Pinpoint the cell where the given text exists, returning its [x, y] midpoint coordinate. 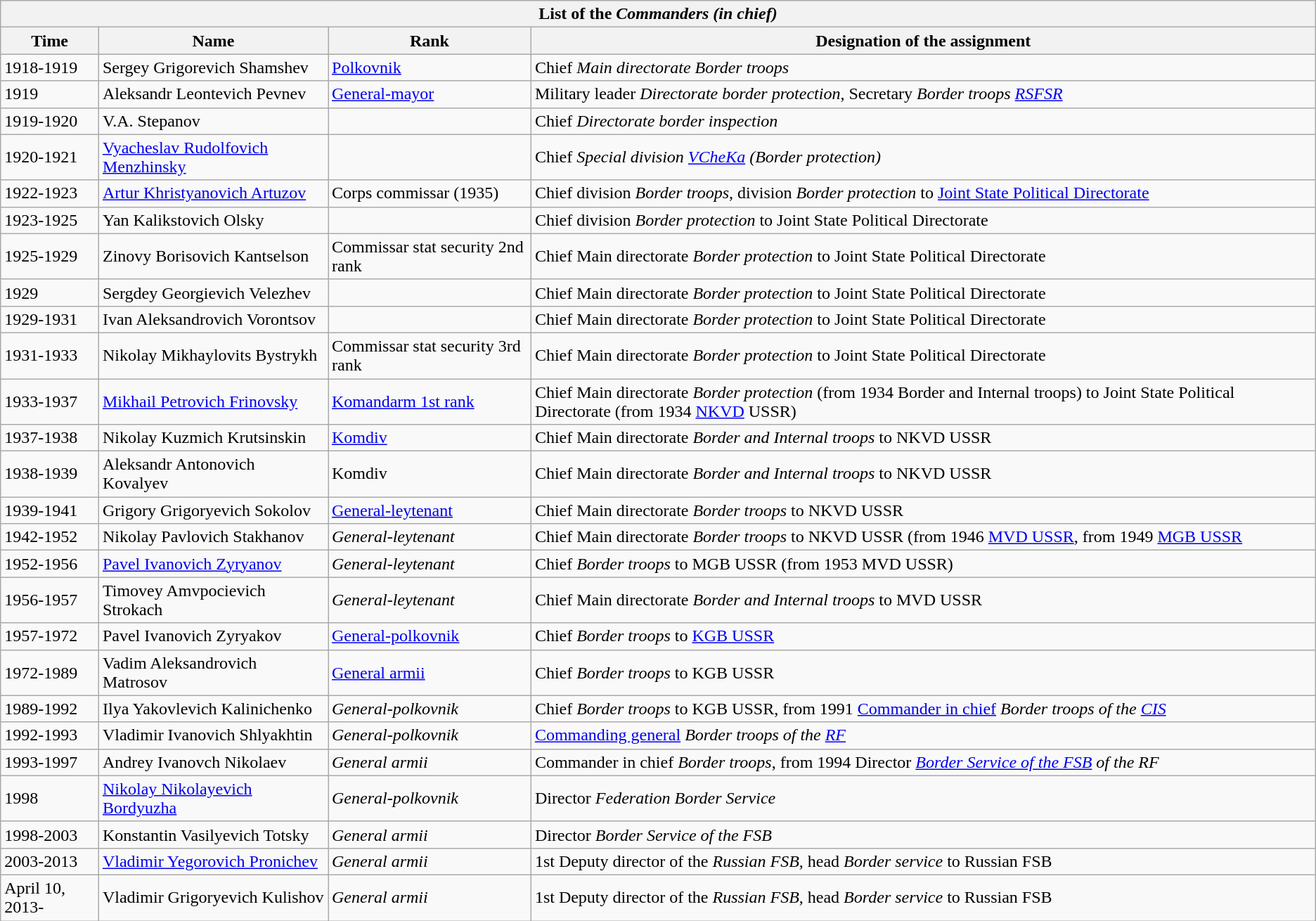
1998 [50, 799]
Director Federation Border Service [923, 799]
1939-1941 [50, 510]
Military leader Directorate border protection, Secretary Border troops RSFSR [923, 94]
1918-1919 [50, 67]
Timovey Amvpocievich Strokach [213, 600]
1922-1923 [50, 193]
Chief Border troops to MGB USSR (from 1953 MVD USSR) [923, 564]
April 10, 2013- [50, 897]
Commissar stat security 2nd rank [429, 256]
Nikolay Nikolayevich Bordyuzha [213, 799]
Zinovy Borisovich Kantselson [213, 256]
1942-1952 [50, 537]
1937-1938 [50, 438]
Chief Main directorate Border troops [923, 67]
1929 [50, 292]
1956-1957 [50, 600]
V.A. Stepanov [213, 121]
Vladimir Yegorovich Pronichev [213, 861]
Mikhail Petrovich Frinovsky [213, 401]
Nikolay Mikhaylovits Bystrykh [213, 356]
1925-1929 [50, 256]
General-mayor [429, 94]
Corps commissar (1935) [429, 193]
List of the Commanders (in chief) [658, 14]
Polkovnik [429, 67]
1938-1939 [50, 474]
Ivan Aleksandrovich Vorontsov [213, 319]
Name [213, 41]
Chief Border troops to KGB USSR, from 1991 Commander in chief Border troops of the CIS [923, 709]
Artur Khristyanovich Artuzov [213, 193]
Vyacheslav Rudolfovich Menzhinsky [213, 157]
Chief Main directorate Border and Internal troops to MVD USSR [923, 600]
Konstantin Vasilyevich Totsky [213, 835]
1993-1997 [50, 762]
Nikolay Pavlovich Stakhanov [213, 537]
Grigory Grigoryevich Sokolov [213, 510]
1923-1925 [50, 220]
Komandarm 1st rank [429, 401]
1989-1992 [50, 709]
1957-1972 [50, 636]
1998-2003 [50, 835]
Chief Main directorate Border protection (from 1934 Border and Internal troops) to Joint State Political Directorate (from 1934 NKVD USSR) [923, 401]
Aleksandr Leontevich Pevnev [213, 94]
Yan Kalikstovich Olsky [213, 220]
Ilya Yakovlevich Kalinichenko [213, 709]
Chief division Border protection to Joint State Political Directorate [923, 220]
2003-2013 [50, 861]
Sergdey Georgievich Velezhev [213, 292]
Commissar stat security 3rd rank [429, 356]
Time [50, 41]
Chief division Border troops, division Border protection to Joint State Political Directorate [923, 193]
Chief Main directorate Border troops to NKVD USSR [923, 510]
Director Border Service of the FSB [923, 835]
Chief Directorate border inspection [923, 121]
Nikolay Kuzmich Krutsinskin [213, 438]
Rank [429, 41]
1972-1989 [50, 672]
Pavel Ivanovich Zyryakov [213, 636]
1933-1937 [50, 401]
Vadim Aleksandrovich Matrosov [213, 672]
Pavel Ivanovich Zyryanov [213, 564]
Aleksandr Antonovich Kovalyev [213, 474]
Commanding general Border troops of the RF [923, 735]
Commander in chief Border troops, from 1994 Director Border Service of the FSB of the RF [923, 762]
1920-1921 [50, 157]
1952-1956 [50, 564]
1992-1993 [50, 735]
Andrey Ivanovch Nikolaev [213, 762]
Designation of the assignment [923, 41]
1919 [50, 94]
1931-1933 [50, 356]
Chief Main directorate Border troops to NKVD USSR (from 1946 MVD USSR, from 1949 MGB USSR [923, 537]
1919-1920 [50, 121]
Vladimir Ivanovich Shlyakhtin [213, 735]
Vladimir Grigoryevich Kulishov [213, 897]
Sergey Grigorevich Shamshev [213, 67]
Chief Special division VCheKa (Border protection) [923, 157]
1929-1931 [50, 319]
